Pinpoint the cell where the given text exists, returning its [X, Y] midpoint coordinate. 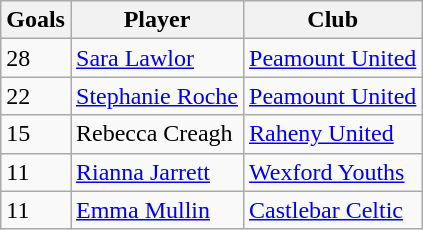
Player [156, 20]
Goals [36, 20]
Sara Lawlor [156, 58]
15 [36, 134]
Rianna Jarrett [156, 172]
28 [36, 58]
Stephanie Roche [156, 96]
Wexford Youths [333, 172]
22 [36, 96]
Rebecca Creagh [156, 134]
Club [333, 20]
Emma Mullin [156, 210]
Castlebar Celtic [333, 210]
Raheny United [333, 134]
